Find where the given text appears and provide that cell's center as (x, y) coordinate. 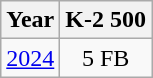
Year (30, 20)
K-2 500 (106, 20)
2024 (30, 58)
5 FB (106, 58)
